Output the (x, y) coordinate of the center of the cell containing the given text.  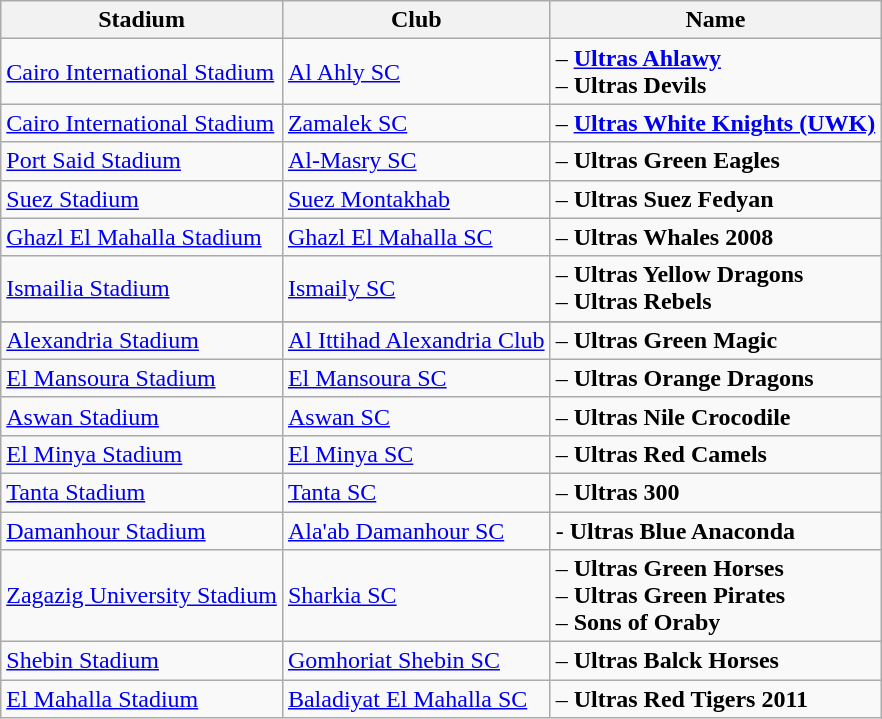
Suez Stadium (142, 199)
Tanta SC (416, 492)
– Ultras Red Camels (716, 454)
El Mansoura SC (416, 378)
Tanta Stadium (142, 492)
El Mansoura Stadium (142, 378)
Al Ittihad Alexandria Club (416, 340)
Alexandria Stadium (142, 340)
Stadium (142, 20)
– Ultras Orange Dragons (716, 378)
El Mahalla Stadium (142, 699)
– Ultras Suez Fedyan (716, 199)
Ismaily SC (416, 288)
El Minya SC (416, 454)
Aswan SC (416, 416)
– Ultras White Knights (UWK) (716, 123)
– Ultras Green Eagles (716, 161)
Shebin Stadium (142, 661)
Zamalek SC (416, 123)
– Ultras Green Magic (716, 340)
Aswan Stadium (142, 416)
Ghazl El Mahalla Stadium (142, 237)
Ismailia Stadium (142, 288)
– Ultras Nile Crocodile (716, 416)
– Ultras Balck Horses (716, 661)
Gomhoriat Shebin SC (416, 661)
Al Ahly SC (416, 72)
– Ultras Whales 2008 (716, 237)
– Ultras Yellow Dragons– Ultras Rebels (716, 288)
Name (716, 20)
Damanhour Stadium (142, 531)
Port Said Stadium (142, 161)
– Ultras 300 (716, 492)
– Ultras Ahlawy– Ultras Devils (716, 72)
- Ultras Blue Anaconda (716, 531)
Ala'ab Damanhour SC (416, 531)
Club (416, 20)
Sharkia SC (416, 596)
Ghazl El Mahalla SC (416, 237)
Baladiyat El Mahalla SC (416, 699)
El Minya Stadium (142, 454)
Al-Masry SC (416, 161)
Suez Montakhab (416, 199)
– Ultras Red Tigers 2011 (716, 699)
Zagazig University Stadium (142, 596)
– Ultras Green Horses– Ultras Green Pirates– Sons of Oraby (716, 596)
